Output the [x, y] coordinate of the center of the cell containing the given text.  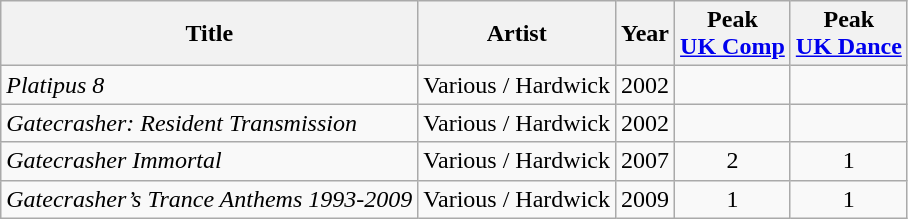
Platipus 8 [210, 85]
Peak UK Comp [733, 34]
Title [210, 34]
2009 [644, 199]
Artist [517, 34]
Gatecrasher Immortal [210, 161]
2007 [644, 161]
Gatecrasher’s Trance Anthems 1993-2009 [210, 199]
Gatecrasher: Resident Transmission [210, 123]
2 [733, 161]
Year [644, 34]
Peak UK Dance [848, 34]
